Scan for the cell matching the given text and deliver its (X, Y) coordinate at center. 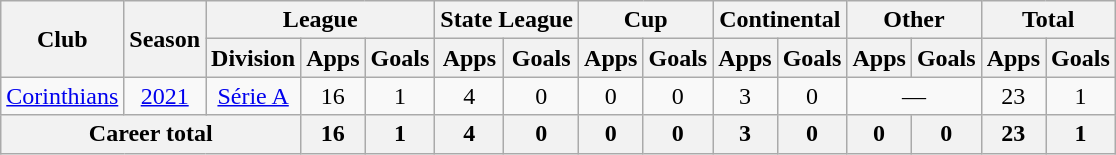
Continental (780, 20)
Other (914, 20)
Career total (151, 134)
State League (507, 20)
Club (62, 39)
— (914, 96)
Division (254, 58)
Cup (646, 20)
League (320, 20)
Total (1048, 20)
Corinthians (62, 96)
Série A (254, 96)
2021 (165, 96)
Season (165, 39)
